Return the [X, Y] coordinate for the center point of the cell that contains the specified text.  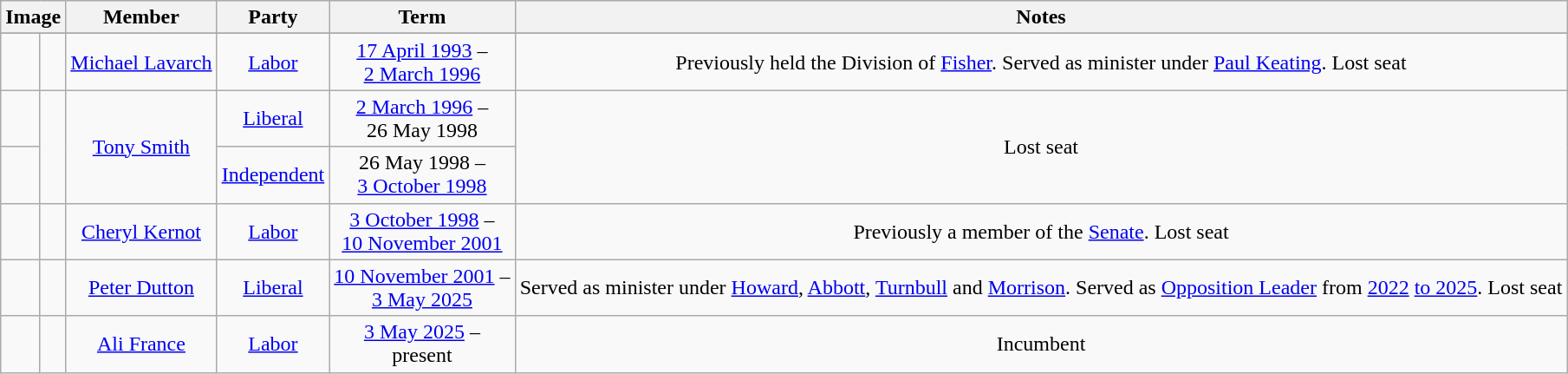
Incumbent [1041, 344]
Ali France [141, 344]
3 October 1998 –10 November 2001 [422, 231]
26 May 1998 –3 October 1998 [422, 175]
Term [422, 17]
3 May 2025 –present [422, 344]
10 November 2001 –3 May 2025 [422, 288]
Notes [1041, 17]
Cheryl Kernot [141, 231]
Tony Smith [141, 147]
Lost seat [1041, 147]
Served as minister under Howard, Abbott, Turnbull and Morrison. Served as Opposition Leader from 2022 to 2025. Lost seat [1041, 288]
Peter Dutton [141, 288]
17 April 1993 –2 March 1996 [422, 62]
2 March 1996 –26 May 1998 [422, 118]
Member [141, 17]
Previously held the Division of Fisher. Served as minister under Paul Keating. Lost seat [1041, 62]
Independent [273, 175]
Michael Lavarch [141, 62]
Image [33, 17]
Party [273, 17]
Previously a member of the Senate. Lost seat [1041, 231]
